For the text-containing cell, return its midpoint in [x, y] coordinate format. 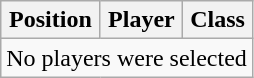
No players were selected [127, 58]
Class [218, 20]
Player [141, 20]
Position [50, 20]
